Return [x, y] of the center of cell containing provided text 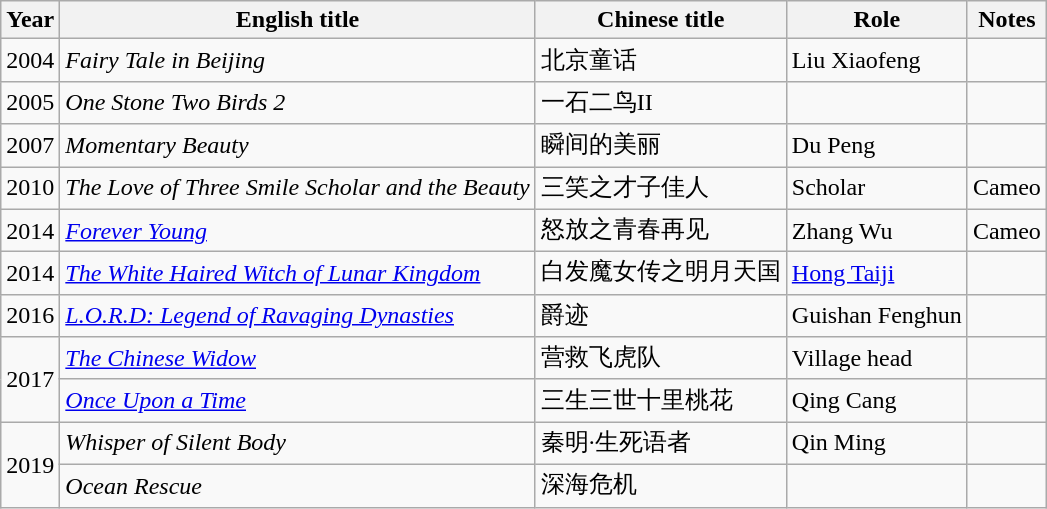
Ocean Rescue [298, 486]
The White Haired Witch of Lunar Kingdom [298, 274]
瞬间的美丽 [660, 146]
Fairy Tale in Beijing [298, 60]
Hong Taiji [876, 274]
三生三世十里桃花 [660, 400]
Role [876, 20]
秦明·生死语者 [660, 444]
营救飞虎队 [660, 358]
Qin Ming [876, 444]
Scholar [876, 188]
2019 [30, 464]
Forever Young [298, 230]
Once Upon a Time [298, 400]
爵迹 [660, 316]
The Love of Three Smile Scholar and the Beauty [298, 188]
深海危机 [660, 486]
Du Peng [876, 146]
2007 [30, 146]
三笑之才子佳人 [660, 188]
Momentary Beauty [298, 146]
2016 [30, 316]
Liu Xiaofeng [876, 60]
Zhang Wu [876, 230]
一石二鸟II [660, 102]
白发魔女传之明月天国 [660, 274]
Village head [876, 358]
L.O.R.D: Legend of Ravaging Dynasties [298, 316]
2005 [30, 102]
2017 [30, 380]
Chinese title [660, 20]
One Stone Two Birds 2 [298, 102]
The Chinese Widow [298, 358]
2004 [30, 60]
怒放之青春再见 [660, 230]
Year [30, 20]
Qing Cang [876, 400]
Guishan Fenghun [876, 316]
English title [298, 20]
Whisper of Silent Body [298, 444]
2010 [30, 188]
北京童话 [660, 60]
Notes [1006, 20]
